Determine the [x, y] coordinate at the center of the cell enclosing the given text.  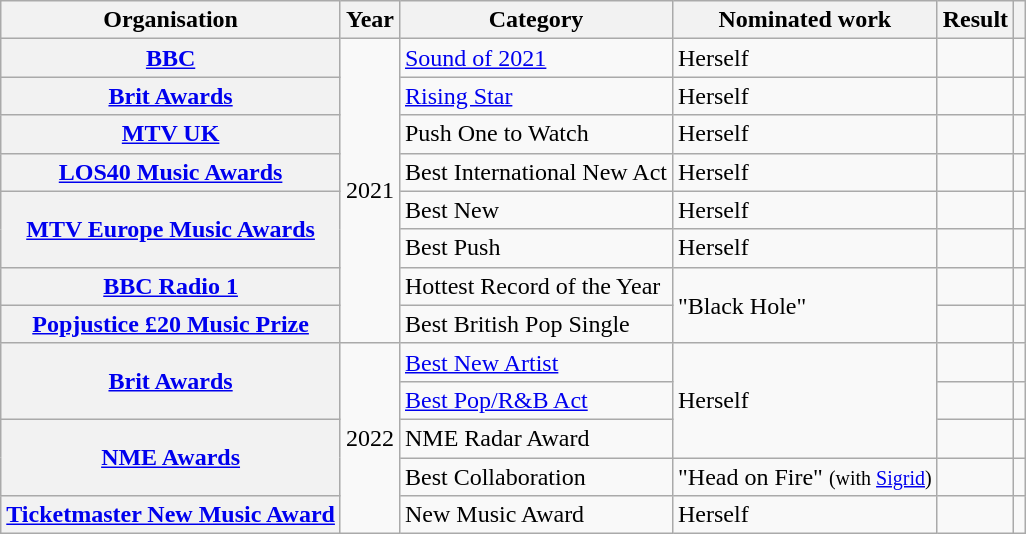
Rising Star [536, 96]
MTV UK [171, 134]
LOS40 Music Awards [171, 172]
Best New Artist [536, 362]
Popjustice £20 Music Prize [171, 324]
Push One to Watch [536, 134]
Best Pop/R&B Act [536, 400]
Best Collaboration [536, 477]
Best Push [536, 248]
MTV Europe Music Awards [171, 229]
Nominated work [804, 20]
Organisation [171, 20]
"Black Hole" [804, 305]
2022 [370, 438]
Year [370, 20]
BBC Radio 1 [171, 286]
New Music Award [536, 515]
NME Radar Award [536, 438]
"Head on Fire" (with Sigrid) [804, 477]
2021 [370, 191]
Best International New Act [536, 172]
Hottest Record of the Year [536, 286]
Category [536, 20]
NME Awards [171, 457]
Result [975, 20]
Ticketmaster New Music Award [171, 515]
Sound of 2021 [536, 58]
Best New [536, 210]
BBC [171, 58]
Best British Pop Single [536, 324]
